Pinpoint the cell where the given text exists, returning its (X, Y) midpoint coordinate. 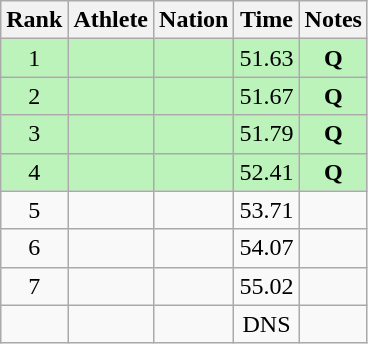
Athlete (111, 20)
55.02 (266, 286)
51.63 (266, 58)
5 (34, 210)
52.41 (266, 172)
DNS (266, 324)
6 (34, 248)
Time (266, 20)
3 (34, 134)
4 (34, 172)
2 (34, 96)
51.67 (266, 96)
54.07 (266, 248)
Nation (194, 20)
1 (34, 58)
53.71 (266, 210)
51.79 (266, 134)
Rank (34, 20)
Notes (333, 20)
7 (34, 286)
